Identify which cell holds the provided text, then report its [x, y] central coordinate. 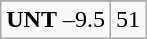
51 [128, 20]
UNT –9.5 [56, 20]
